Pinpoint the cell where the given text exists, returning its (X, Y) midpoint coordinate. 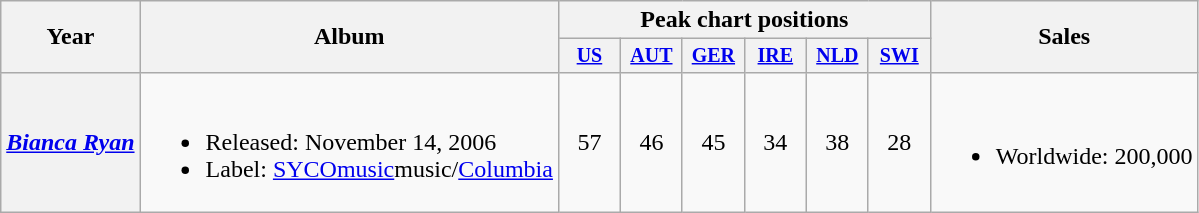
US (589, 56)
GER (713, 56)
Year (70, 37)
45 (713, 142)
28 (899, 142)
46 (651, 142)
SWI (899, 56)
AUT (651, 56)
38 (837, 142)
Worldwide: 200,000 (1064, 142)
Peak chart positions (744, 20)
IRE (775, 56)
Sales (1064, 37)
Album (349, 37)
Released: November 14, 2006Label: SYCOmusicmusic/Columbia (349, 142)
57 (589, 142)
NLD (837, 56)
Bianca Ryan (70, 142)
34 (775, 142)
